From the cell containing the given text, extract its center point as (x, y) coordinate. 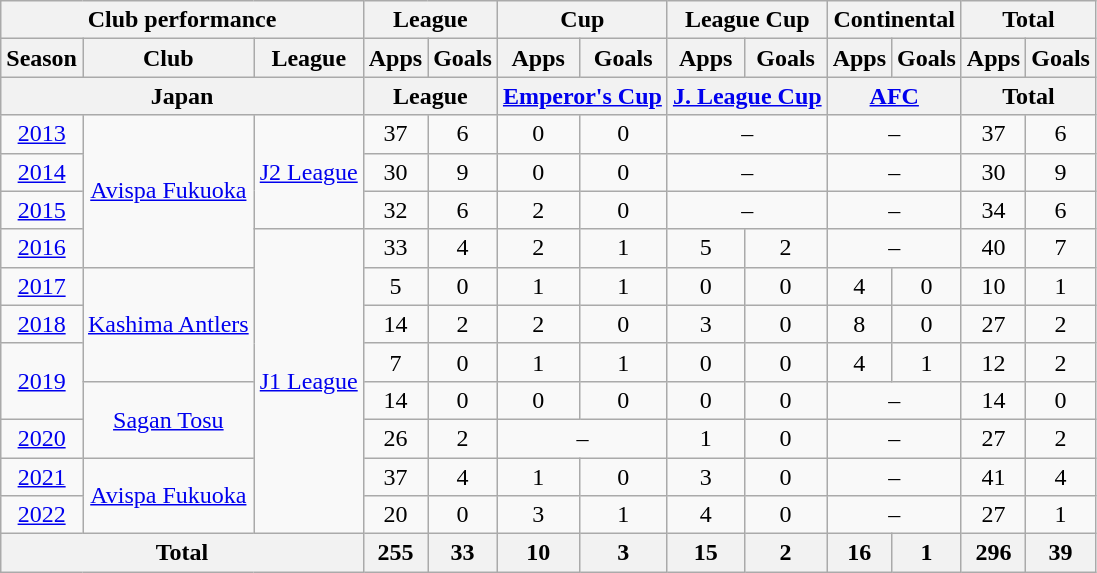
AFC (894, 96)
255 (395, 553)
Japan (182, 96)
2015 (42, 210)
J. League Cup (747, 96)
8 (859, 324)
16 (859, 553)
32 (395, 210)
2016 (42, 248)
39 (1061, 553)
2019 (42, 381)
2013 (42, 134)
J1 League (308, 381)
Emperor's Cup (582, 96)
Continental (894, 20)
J2 League (308, 172)
Season (42, 58)
40 (993, 248)
296 (993, 553)
2018 (42, 324)
Club performance (182, 20)
Sagan Tosu (168, 419)
2021 (42, 477)
League Cup (747, 20)
2020 (42, 438)
2017 (42, 286)
26 (395, 438)
2014 (42, 172)
Cup (582, 20)
Club (168, 58)
Kashima Antlers (168, 324)
20 (395, 515)
15 (706, 553)
34 (993, 210)
2022 (42, 515)
12 (993, 362)
41 (993, 477)
